Pinpoint the cell where the given text exists, returning its (x, y) midpoint coordinate. 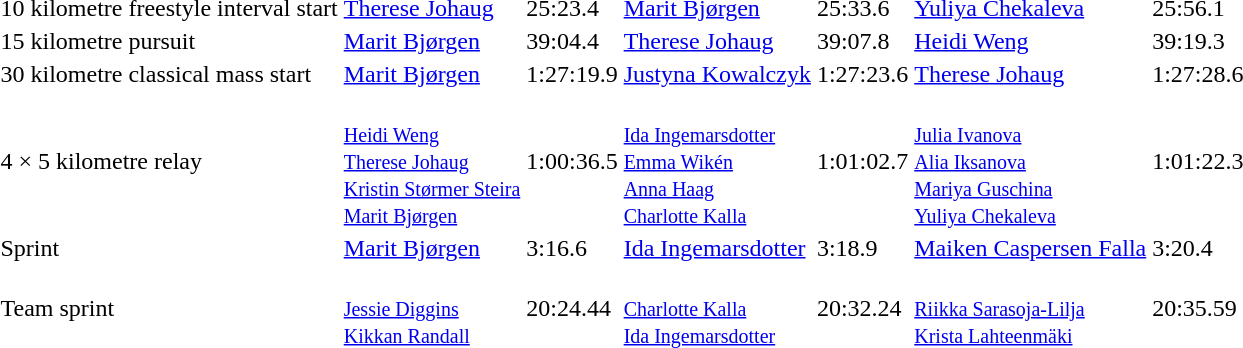
39:07.8 (862, 41)
1:27:19.9 (572, 74)
Ida IngemarsdotterEmma WikénAnna HaagCharlotte Kalla (717, 161)
Maiken Caspersen Falla (1030, 248)
Julia IvanovaAlia IksanovaMariya GuschinaYuliya Chekaleva (1030, 161)
3:18.9 (862, 248)
Ida Ingemarsdotter (717, 248)
Justyna Kowalczyk (717, 74)
1:00:36.5 (572, 161)
Heidi WengTherese JohaugKristin Størmer SteiraMarit Bjørgen (432, 161)
Heidi Weng (1030, 41)
39:04.4 (572, 41)
1:27:23.6 (862, 74)
3:16.6 (572, 248)
1:01:02.7 (862, 161)
